Extract the (X, Y) coordinate from the center of the cell holding the provided text.  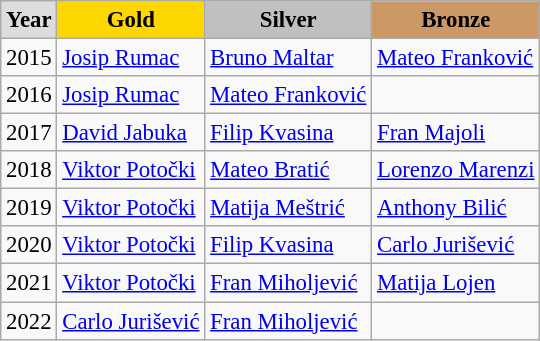
Matija Meštrić (288, 208)
Year (29, 20)
2017 (29, 133)
2018 (29, 170)
2016 (29, 95)
Silver (288, 20)
Bronze (456, 20)
Mateo Bratić (288, 170)
Matija Lojen (456, 283)
2019 (29, 208)
2021 (29, 283)
2020 (29, 245)
Bruno Maltar (288, 58)
2022 (29, 321)
Lorenzo Marenzi (456, 170)
David Jabuka (131, 133)
2015 (29, 58)
Gold (131, 20)
Fran Majoli (456, 133)
Anthony Bilić (456, 208)
